From the cell containing the given text, extract its center point as [x, y] coordinate. 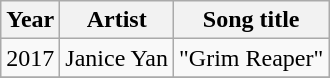
Artist [117, 20]
Year [30, 20]
"Grim Reaper" [252, 58]
Song title [252, 20]
2017 [30, 58]
Janice Yan [117, 58]
